Detect which cell encompasses the target text, then output its (x, y) center coordinate. 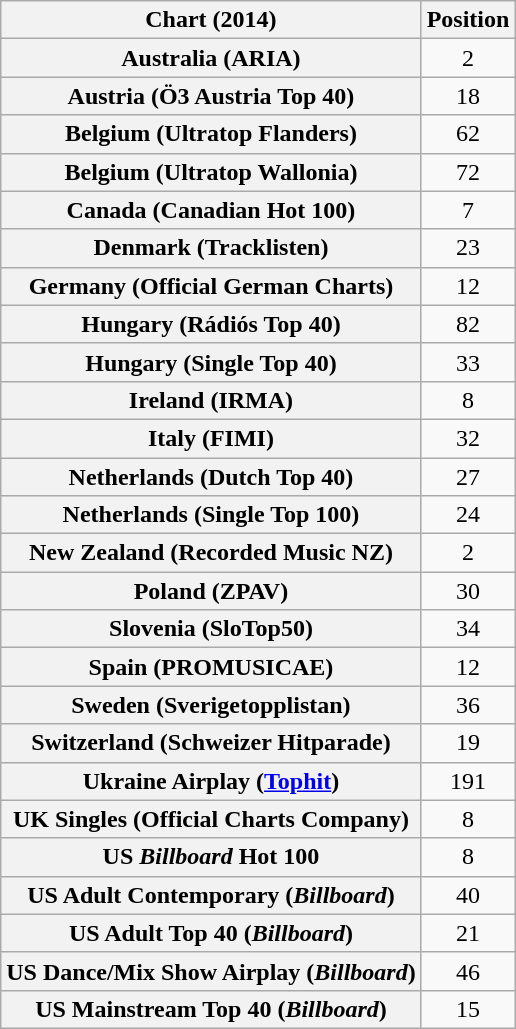
Denmark (Tracklisten) (211, 248)
Belgium (Ultratop Flanders) (211, 134)
62 (468, 134)
Sweden (Sverigetopplistan) (211, 705)
40 (468, 895)
33 (468, 362)
191 (468, 781)
7 (468, 210)
21 (468, 933)
UK Singles (Official Charts Company) (211, 819)
New Zealand (Recorded Music NZ) (211, 553)
Canada (Canadian Hot 100) (211, 210)
36 (468, 705)
Belgium (Ultratop Wallonia) (211, 172)
Slovenia (SloTop50) (211, 629)
23 (468, 248)
32 (468, 438)
Switzerland (Schweizer Hitparade) (211, 743)
US Dance/Mix Show Airplay (Billboard) (211, 971)
Netherlands (Dutch Top 40) (211, 477)
18 (468, 96)
Ireland (IRMA) (211, 400)
Hungary (Rádiós Top 40) (211, 324)
Netherlands (Single Top 100) (211, 515)
Ukraine Airplay (Tophit) (211, 781)
Australia (ARIA) (211, 58)
19 (468, 743)
Hungary (Single Top 40) (211, 362)
US Adult Contemporary (Billboard) (211, 895)
Chart (2014) (211, 20)
Austria (Ö3 Austria Top 40) (211, 96)
30 (468, 591)
Spain (PROMUSICAE) (211, 667)
US Mainstream Top 40 (Billboard) (211, 1009)
US Adult Top 40 (Billboard) (211, 933)
82 (468, 324)
27 (468, 477)
Poland (ZPAV) (211, 591)
46 (468, 971)
15 (468, 1009)
Germany (Official German Charts) (211, 286)
Position (468, 20)
72 (468, 172)
24 (468, 515)
Italy (FIMI) (211, 438)
US Billboard Hot 100 (211, 857)
34 (468, 629)
